Pinpoint the cell where the given text exists, returning its [x, y] midpoint coordinate. 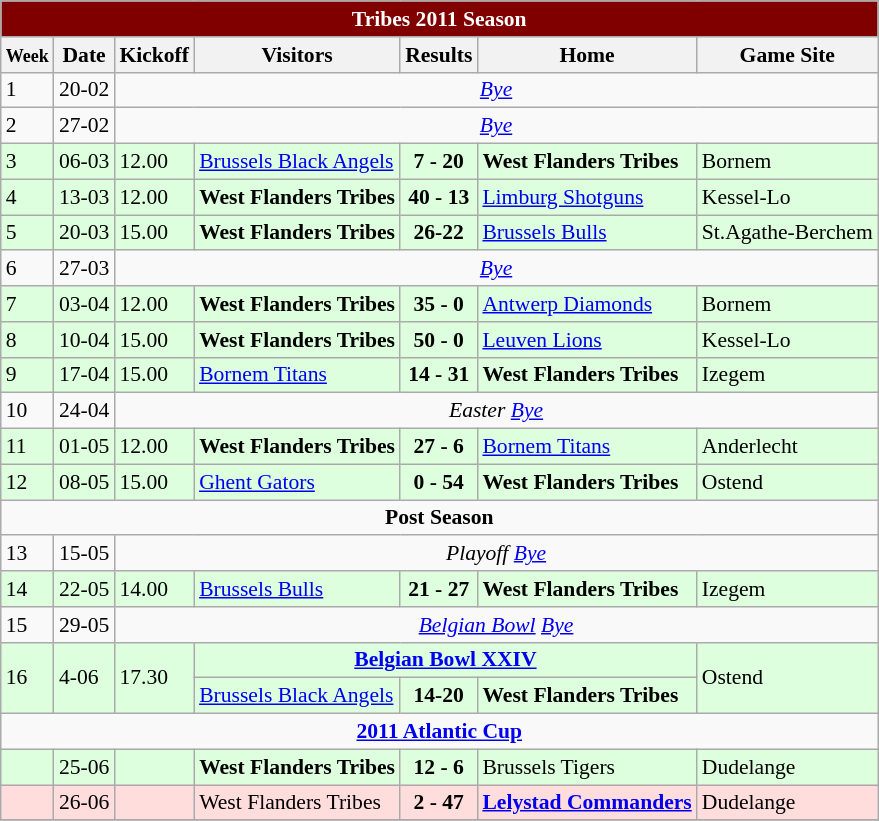
Anderlecht [788, 447]
1 [28, 90]
Game Site [788, 55]
2011 Atlantic Cup [440, 732]
Week [28, 55]
20-02 [84, 90]
26-06 [84, 803]
26-22 [438, 233]
06-03 [84, 162]
Post Season [440, 518]
01-05 [84, 447]
Antwerp Diamonds [586, 304]
Home [586, 55]
13-03 [84, 197]
11 [28, 447]
9 [28, 375]
15-05 [84, 554]
40 - 13 [438, 197]
27-02 [84, 126]
Brussels Tigers [586, 767]
0 - 54 [438, 482]
25-06 [84, 767]
Belgian Bowl Bye [496, 625]
Leuven Lions [586, 340]
4 [28, 197]
16 [28, 678]
15 [28, 625]
St.Agathe-Berchem [788, 233]
4-06 [84, 678]
Tribes 2011 Season [440, 19]
21 - 27 [438, 589]
Belgian Bowl XXIV [446, 660]
7 - 20 [438, 162]
14 - 31 [438, 375]
Kickoff [154, 55]
29-05 [84, 625]
27 - 6 [438, 447]
12 [28, 482]
3 [28, 162]
6 [28, 269]
Lelystad Commanders [586, 803]
24-04 [84, 411]
14-20 [438, 696]
17.30 [154, 678]
Date [84, 55]
20-03 [84, 233]
35 - 0 [438, 304]
Visitors [297, 55]
10-04 [84, 340]
Easter Bye [496, 411]
10 [28, 411]
22-05 [84, 589]
Ghent Gators [297, 482]
27-03 [84, 269]
Results [438, 55]
17-04 [84, 375]
2 [28, 126]
Limburg Shotguns [586, 197]
8 [28, 340]
2 - 47 [438, 803]
12 - 6 [438, 767]
13 [28, 554]
08-05 [84, 482]
50 - 0 [438, 340]
7 [28, 304]
5 [28, 233]
14 [28, 589]
14.00 [154, 589]
Playoff Bye [496, 554]
03-04 [84, 304]
